Return the [X, Y] coordinate for the center point of the cell that contains the specified text.  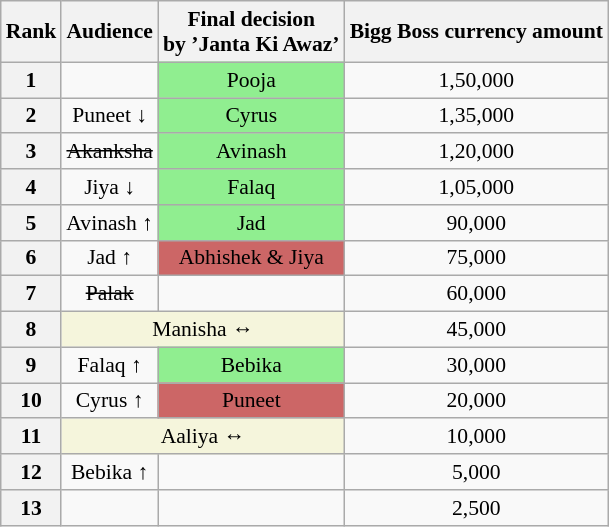
Avinash ↑ [110, 223]
Puneet ↓ [110, 116]
5,000 [476, 472]
Audience [110, 32]
10,000 [476, 437]
20,000 [476, 401]
2,500 [476, 508]
1,50,000 [476, 80]
Bigg Boss currency amount [476, 32]
Jiya ↓ [110, 187]
3 [32, 152]
Falaq ↑ [110, 365]
Aaliya ↔ [202, 437]
Cyrus ↑ [110, 401]
75,000 [476, 258]
Cyrus [252, 116]
1,20,000 [476, 152]
Abhishek & Jiya [252, 258]
Jad ↑ [110, 258]
9 [32, 365]
Final decisionby ’Janta Ki Awaz’ [252, 32]
Jad [252, 223]
13 [32, 508]
1,05,000 [476, 187]
90,000 [476, 223]
1 [32, 80]
4 [32, 187]
Falaq [252, 187]
10 [32, 401]
30,000 [476, 365]
Manisha ↔ [202, 330]
5 [32, 223]
7 [32, 294]
Puneet [252, 401]
Akanksha [110, 152]
1,35,000 [476, 116]
8 [32, 330]
45,000 [476, 330]
60,000 [476, 294]
Pooja [252, 80]
Palak [110, 294]
Bebika ↑ [110, 472]
Rank [32, 32]
2 [32, 116]
Avinash [252, 152]
12 [32, 472]
Bebika [252, 365]
6 [32, 258]
11 [32, 437]
